From the cell containing the given text, extract its center point as (X, Y) coordinate. 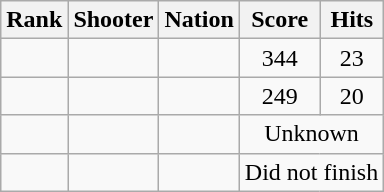
344 (280, 58)
Nation (199, 20)
Did not finish (311, 172)
20 (352, 96)
23 (352, 58)
Score (280, 20)
Shooter (114, 20)
Rank (34, 20)
249 (280, 96)
Unknown (311, 134)
Hits (352, 20)
